For the text-containing cell, return its midpoint in [x, y] coordinate format. 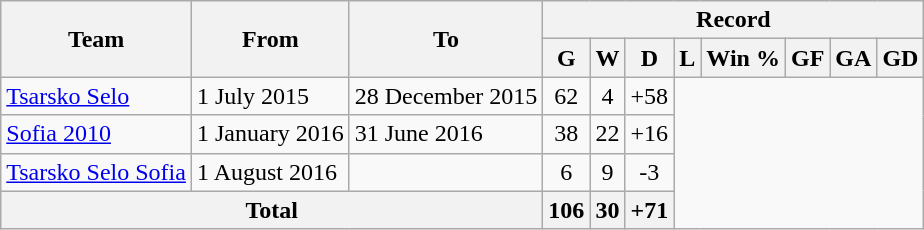
38 [566, 134]
From [270, 39]
28 December 2015 [446, 96]
Tsarsko Selo [96, 96]
106 [566, 210]
Team [96, 39]
GF [807, 58]
+16 [650, 134]
GD [900, 58]
31 June 2016 [446, 134]
9 [608, 172]
62 [566, 96]
4 [608, 96]
Win % [744, 58]
D [650, 58]
6 [566, 172]
To [446, 39]
1 August 2016 [270, 172]
W [608, 58]
Total [272, 210]
1 January 2016 [270, 134]
+58 [650, 96]
Record [734, 20]
Tsarsko Selo Sofia [96, 172]
Sofia 2010 [96, 134]
22 [608, 134]
1 July 2015 [270, 96]
G [566, 58]
30 [608, 210]
+71 [650, 210]
-3 [650, 172]
L [688, 58]
GA [854, 58]
